Find where the given text appears and provide that cell's center as (x, y) coordinate. 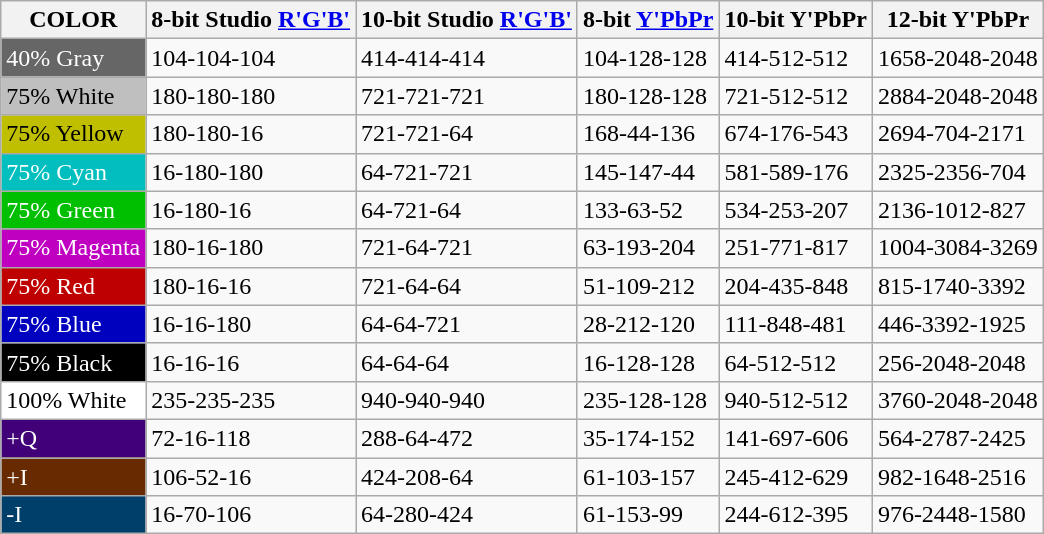
63-193-204 (648, 248)
815-1740-3392 (958, 286)
+I (74, 477)
288-64-472 (467, 438)
10-bit Y'PbPr (796, 20)
72-16-118 (251, 438)
75% Cyan (74, 172)
145-147-44 (648, 172)
3760-2048-2048 (958, 400)
COLOR (74, 20)
16-128-128 (648, 362)
75% Red (74, 286)
75% Black (74, 362)
10-bit Studio R'G'B' (467, 20)
64-64-721 (467, 324)
35-174-152 (648, 438)
982-1648-2516 (958, 477)
75% Yellow (74, 134)
40% Gray (74, 58)
8-bit Studio R'G'B' (251, 20)
2325-2356-704 (958, 172)
721-64-721 (467, 248)
235-235-235 (251, 400)
940-940-940 (467, 400)
106-52-16 (251, 477)
414-512-512 (796, 58)
674-176-543 (796, 134)
446-3392-1925 (958, 324)
256-2048-2048 (958, 362)
16-16-180 (251, 324)
245-412-629 (796, 477)
75% White (74, 96)
204-435-848 (796, 286)
1658-2048-2048 (958, 58)
12-bit Y'PbPr (958, 20)
64-64-64 (467, 362)
8-bit Y'PbPr (648, 20)
564-2787-2425 (958, 438)
16-16-16 (251, 362)
16-180-180 (251, 172)
721-512-512 (796, 96)
168-44-136 (648, 134)
721-721-64 (467, 134)
75% Green (74, 210)
180-16-16 (251, 286)
2884-2048-2048 (958, 96)
51-109-212 (648, 286)
+Q (74, 438)
75% Magenta (74, 248)
424-208-64 (467, 477)
180-16-180 (251, 248)
61-103-157 (648, 477)
244-612-395 (796, 515)
180-128-128 (648, 96)
721-721-721 (467, 96)
581-589-176 (796, 172)
-I (74, 515)
180-180-180 (251, 96)
64-512-512 (796, 362)
251-771-817 (796, 248)
414-414-414 (467, 58)
100% White (74, 400)
16-180-16 (251, 210)
75% Blue (74, 324)
2136-1012-827 (958, 210)
111-848-481 (796, 324)
976-2448-1580 (958, 515)
141-697-606 (796, 438)
534-253-207 (796, 210)
16-70-106 (251, 515)
133-63-52 (648, 210)
64-721-721 (467, 172)
2694-704-2171 (958, 134)
940-512-512 (796, 400)
28-212-120 (648, 324)
235-128-128 (648, 400)
64-721-64 (467, 210)
1004-3084-3269 (958, 248)
64-280-424 (467, 515)
721-64-64 (467, 286)
180-180-16 (251, 134)
104-104-104 (251, 58)
104-128-128 (648, 58)
61-153-99 (648, 515)
